Extract the (x, y) coordinate from the center of the cell holding the provided text.  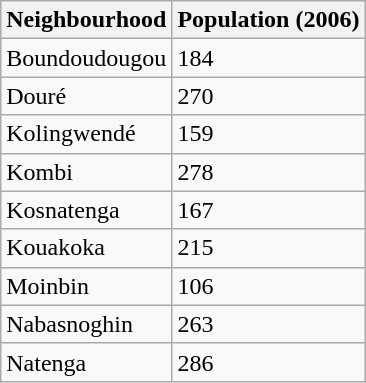
Douré (86, 96)
278 (268, 172)
106 (268, 286)
263 (268, 324)
184 (268, 58)
Kouakoka (86, 248)
167 (268, 210)
270 (268, 96)
Boundoudougou (86, 58)
215 (268, 248)
Moinbin (86, 286)
Kolingwendé (86, 134)
Natenga (86, 362)
Nabasnoghin (86, 324)
286 (268, 362)
159 (268, 134)
Population (2006) (268, 20)
Kosnatenga (86, 210)
Kombi (86, 172)
Neighbourhood (86, 20)
